Detect which cell encompasses the target text, then output its (X, Y) center coordinate. 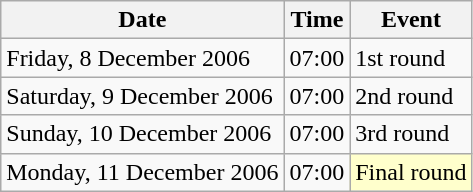
1st round (411, 58)
Monday, 11 December 2006 (142, 172)
Saturday, 9 December 2006 (142, 96)
Event (411, 20)
Date (142, 20)
3rd round (411, 134)
Friday, 8 December 2006 (142, 58)
2nd round (411, 96)
Sunday, 10 December 2006 (142, 134)
Final round (411, 172)
Time (317, 20)
